Capture the cell that displays the provided text and extract its (x, y) central coordinate. 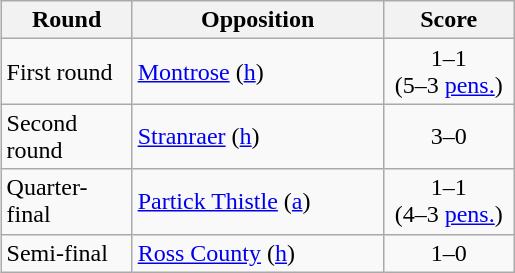
Partick Thistle (a) (258, 202)
Stranraer (h) (258, 136)
3–0 (448, 136)
First round (66, 72)
Quarter-final (66, 202)
Score (448, 20)
1–1 (4–3 pens.) (448, 202)
Opposition (258, 20)
Second round (66, 136)
1–1 (5–3 pens.) (448, 72)
1–0 (448, 253)
Ross County (h) (258, 253)
Montrose (h) (258, 72)
Semi-final (66, 253)
Round (66, 20)
